Detect which cell encompasses the target text, then output its [x, y] center coordinate. 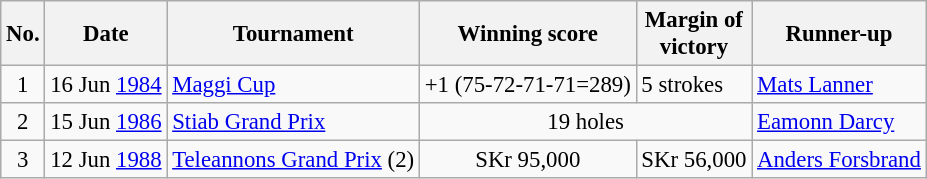
Date [106, 34]
5 strokes [694, 85]
SKr 56,000 [694, 160]
2 [23, 122]
1 [23, 85]
19 holes [585, 122]
No. [23, 34]
Margin ofvictory [694, 34]
15 Jun 1986 [106, 122]
SKr 95,000 [528, 160]
Stiab Grand Prix [294, 122]
3 [23, 160]
Mats Lanner [839, 85]
16 Jun 1984 [106, 85]
Eamonn Darcy [839, 122]
Maggi Cup [294, 85]
Tournament [294, 34]
Teleannons Grand Prix (2) [294, 160]
Anders Forsbrand [839, 160]
Winning score [528, 34]
12 Jun 1988 [106, 160]
+1 (75-72-71-71=289) [528, 85]
Runner-up [839, 34]
